Return (X, Y) of the center of cell containing provided text 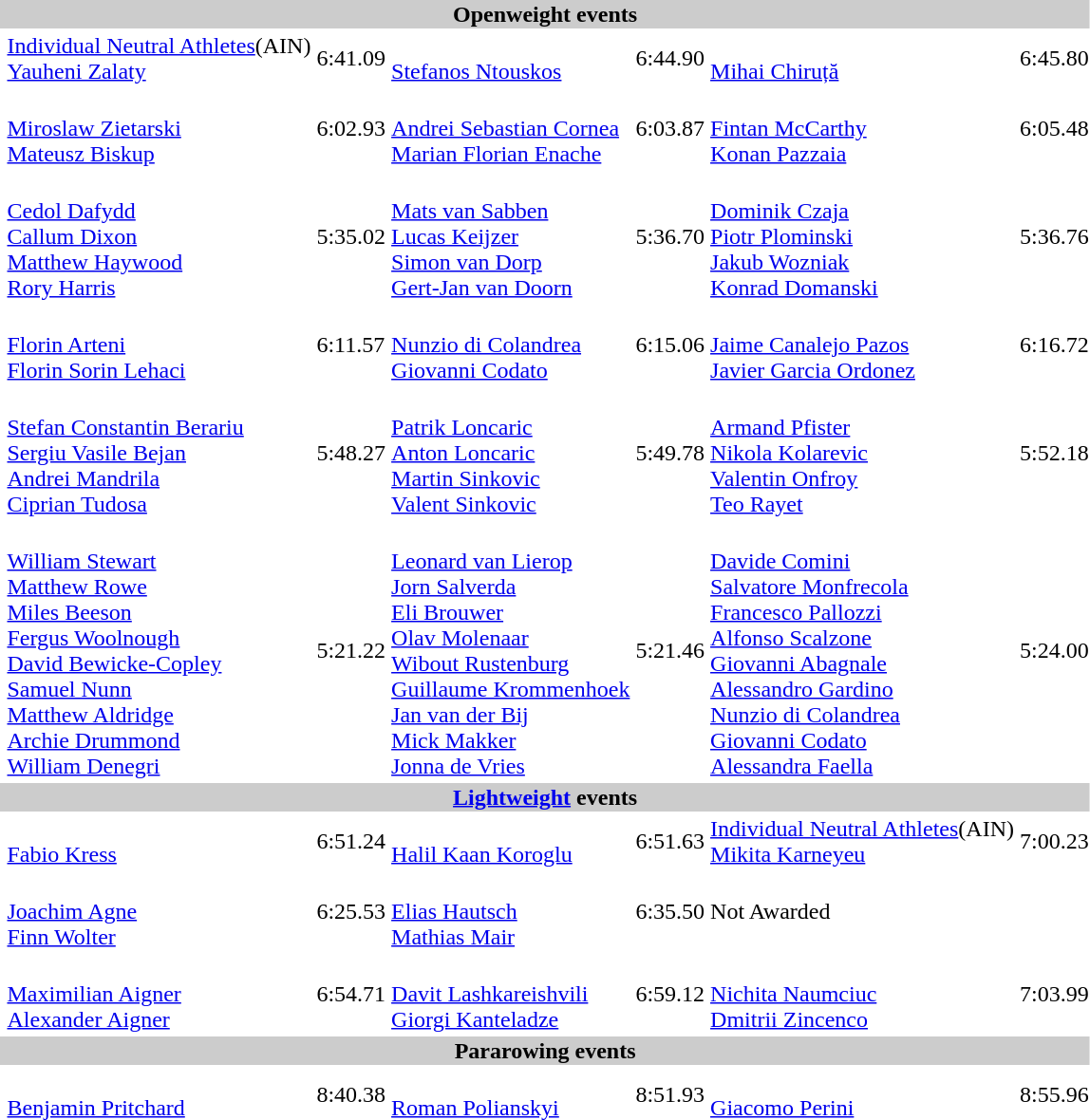
6:11.57 (351, 345)
Florin ArteniFlorin Sorin Lehaci (160, 345)
6:25.53 (351, 911)
5:36.70 (670, 236)
5:49.78 (670, 453)
6:05.48 (1054, 128)
Mats van SabbenLucas KeijzerSimon van DorpGert-Jan van Doorn (511, 236)
Individual Neutral Athletes(AIN)Yauheni Zalaty (160, 59)
Not Awarded (862, 911)
Fintan McCarthyKonan Pazzaia (862, 128)
Davit LashkareishviliGiorgi Kanteladze (511, 994)
Nichita NaumciucDmitrii Zincenco (862, 994)
6:03.87 (670, 128)
6:41.09 (351, 59)
Pararowing events (545, 1051)
Patrik LoncaricAnton LoncaricMartin SinkovicValent Sinkovic (511, 453)
Nunzio di ColandreaGiovanni Codato (511, 345)
Stefan Constantin BerariuSergiu Vasile BejanAndrei MandrilaCiprian Tudosa (160, 453)
5:24.00 (1054, 651)
6:51.24 (351, 841)
6:45.80 (1054, 59)
Mihai Chiruță (862, 59)
Openweight events (545, 14)
7:03.99 (1054, 994)
Fabio Kress (160, 841)
Leonard van LieropJorn SalverdaEli BrouwerOlav MolenaarWibout RustenburgGuillaume KrommenhoekJan van der BijMick MakkerJonna de Vries (511, 651)
Individual Neutral Athletes(AIN)Mikita Karneyeu (862, 841)
Elias HautschMathias Mair (511, 911)
6:35.50 (670, 911)
Maximilian AignerAlexander Aigner (160, 994)
Armand PfisterNikola KolarevicValentin OnfroyTeo Rayet (862, 453)
7:00.23 (1054, 841)
6:59.12 (670, 994)
Jaime Canalejo PazosJavier Garcia Ordonez (862, 345)
Andrei Sebastian CorneaMarian Florian Enache (511, 128)
5:21.46 (670, 651)
Joachim AgneFinn Wolter (160, 911)
5:52.18 (1054, 453)
6:16.72 (1054, 345)
6:15.06 (670, 345)
6:02.93 (351, 128)
6:51.63 (670, 841)
5:21.22 (351, 651)
6:44.90 (670, 59)
Cedol DafyddCallum DixonMatthew HaywoodRory Harris (160, 236)
Miroslaw ZietarskiMateusz Biskup (160, 128)
Dominik CzajaPiotr PlominskiJakub WozniakKonrad Domanski (862, 236)
5:48.27 (351, 453)
6:54.71 (351, 994)
William StewartMatthew RoweMiles BeesonFergus WoolnoughDavid Bewicke-CopleySamuel NunnMatthew AldridgeArchie DrummondWilliam Denegri (160, 651)
5:36.76 (1054, 236)
Lightweight events (545, 797)
Stefanos Ntouskos (511, 59)
Halil Kaan Koroglu (511, 841)
5:35.02 (351, 236)
